Pinpoint the cell where the given text exists, returning its [x, y] midpoint coordinate. 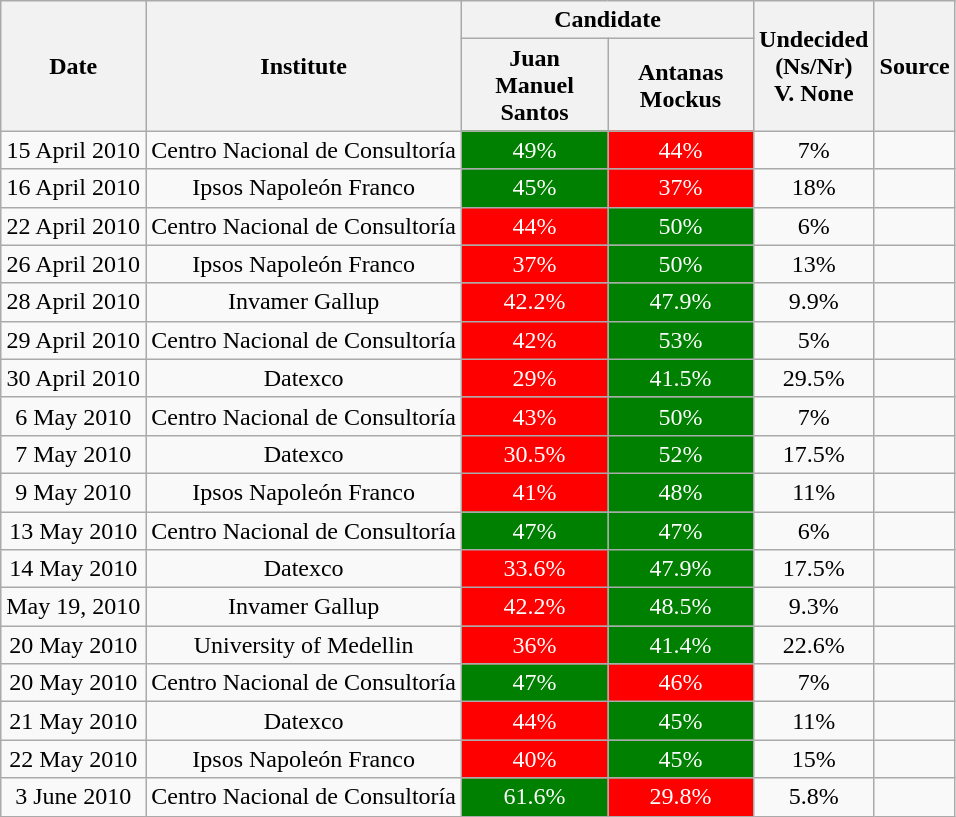
42% [534, 340]
3 June 2010 [74, 797]
15% [814, 759]
29 April 2010 [74, 340]
29% [534, 378]
University of Medellin [304, 645]
28 April 2010 [74, 302]
7 May 2010 [74, 454]
Institute [304, 66]
29.5% [814, 378]
40% [534, 759]
22.6% [814, 645]
33.6% [534, 569]
21 May 2010 [74, 721]
48% [681, 492]
13% [814, 264]
5% [814, 340]
13 May 2010 [74, 531]
46% [681, 683]
61.6% [534, 797]
Antanas Mockus [681, 85]
5.8% [814, 797]
41.4% [681, 645]
14 May 2010 [74, 569]
22 May 2010 [74, 759]
43% [534, 416]
22 April 2010 [74, 226]
9 May 2010 [74, 492]
52% [681, 454]
15 April 2010 [74, 150]
41.5% [681, 378]
36% [534, 645]
30.5% [534, 454]
Candidate [607, 20]
30 April 2010 [74, 378]
18% [814, 188]
29.8% [681, 797]
Date [74, 66]
May 19, 2010 [74, 607]
41% [534, 492]
53% [681, 340]
Undecided(Ns/Nr)V. None [814, 66]
Source [914, 66]
49% [534, 150]
Juan Manuel Santos [534, 85]
9.3% [814, 607]
26 April 2010 [74, 264]
9.9% [814, 302]
16 April 2010 [74, 188]
6 May 2010 [74, 416]
48.5% [681, 607]
